Determine the [X, Y] coordinate at the center of the cell enclosing the given text.  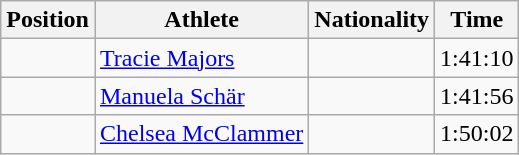
Position [48, 20]
1:41:10 [477, 58]
Nationality [372, 20]
1:41:56 [477, 96]
Chelsea McClammer [201, 134]
1:50:02 [477, 134]
Manuela Schär [201, 96]
Tracie Majors [201, 58]
Athlete [201, 20]
Time [477, 20]
